Identify which cell holds the provided text, then report its [X, Y] central coordinate. 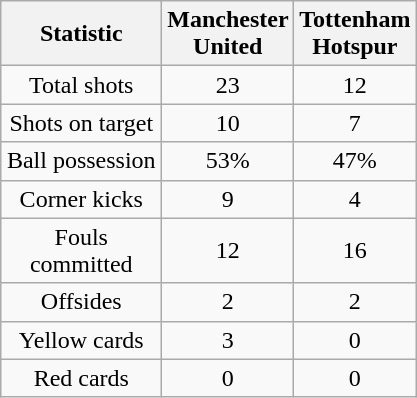
Fouls committed [82, 250]
Total shots [82, 85]
47% [355, 161]
4 [355, 199]
7 [355, 123]
Tottenham Hotspur [355, 34]
10 [228, 123]
53% [228, 161]
Manchester United [228, 34]
3 [228, 340]
23 [228, 85]
16 [355, 250]
Statistic [82, 34]
Yellow cards [82, 340]
9 [228, 199]
Ball possession [82, 161]
Offsides [82, 302]
Corner kicks [82, 199]
Red cards [82, 378]
Shots on target [82, 123]
